Extract the [X, Y] coordinate from the center of the cell holding the provided text.  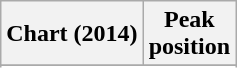
Peakposition [189, 34]
Chart (2014) [72, 34]
